From the cell containing the given text, extract its center point as (x, y) coordinate. 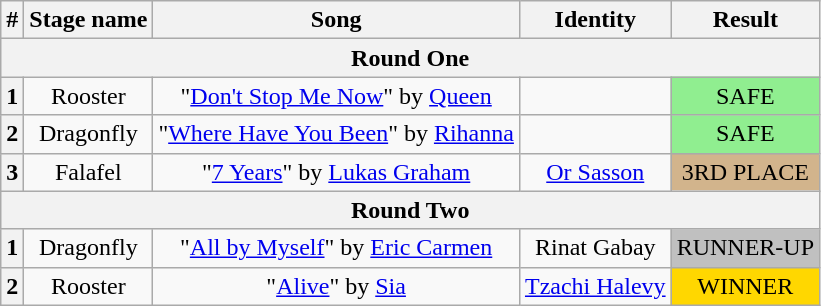
Tzachi Halevy (595, 286)
Stage name (88, 20)
Round One (410, 58)
Falafel (88, 172)
"Alive" by Sia (336, 286)
Song (336, 20)
"Don't Stop Me Now" by Queen (336, 96)
Rinat Gabay (595, 248)
"Where Have You Been" by Rihanna (336, 134)
Result (745, 20)
RUNNER-UP (745, 248)
Identity (595, 20)
Round Two (410, 210)
3 (12, 172)
3RD PLACE (745, 172)
# (12, 20)
Or Sasson (595, 172)
WINNER (745, 286)
"All by Myself" by Eric Carmen (336, 248)
"7 Years" by Lukas Graham (336, 172)
